Return the (X, Y) coordinate for the center point of the cell that contains the specified text.  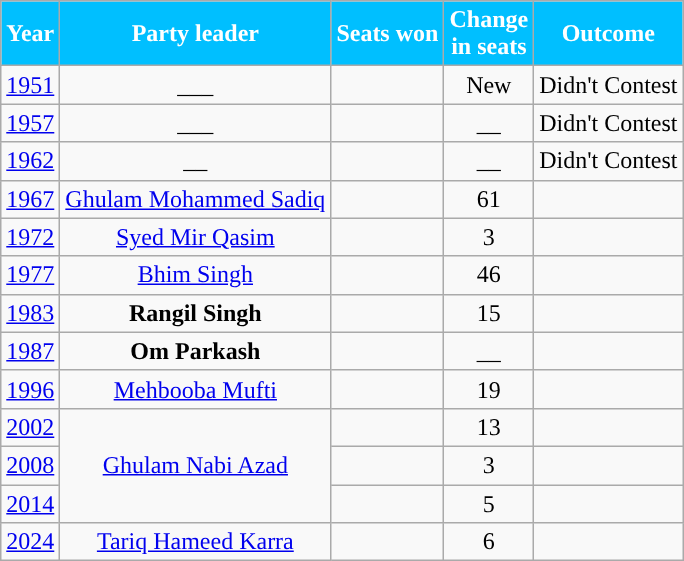
1951 (30, 85)
2024 (30, 542)
2014 (30, 503)
15 (489, 313)
Outcome (608, 34)
1967 (30, 199)
Tariq Hameed Karra (196, 542)
5 (489, 503)
1977 (30, 275)
1962 (30, 161)
Year (30, 34)
13 (489, 427)
Rangil Singh (196, 313)
6 (489, 542)
Syed Mir Qasim (196, 237)
Bhim Singh (196, 275)
1983 (30, 313)
1987 (30, 351)
1996 (30, 389)
2008 (30, 465)
Changein seats (489, 34)
Ghulam Nabi Azad (196, 465)
Ghulam Mohammed Sadiq (196, 199)
Seats won (388, 34)
61 (489, 199)
46 (489, 275)
Party leader (196, 34)
19 (489, 389)
2002 (30, 427)
Om Parkash (196, 351)
1957 (30, 123)
1972 (30, 237)
New (489, 85)
Mehbooba Mufti (196, 389)
